Find where the given text appears and provide that cell's center as (X, Y) coordinate. 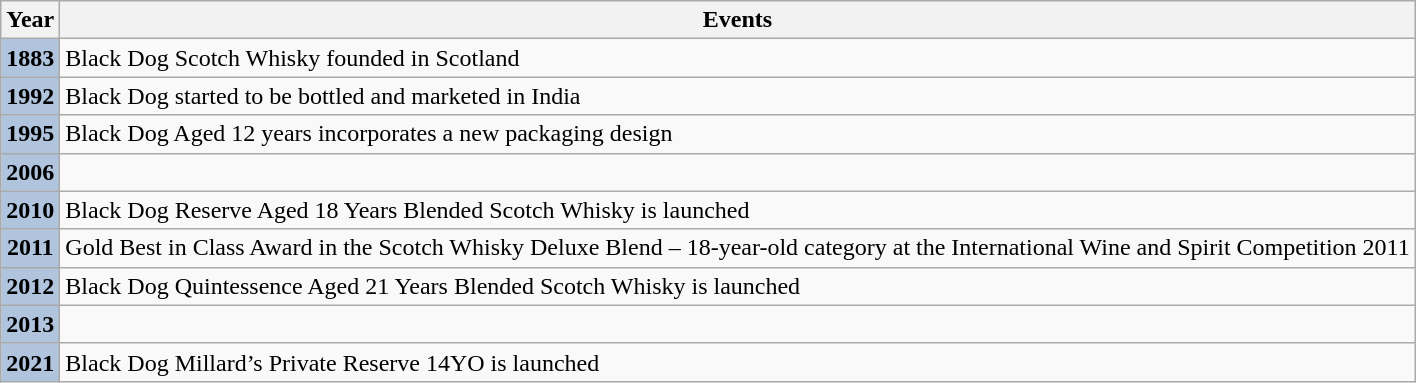
Black Dog started to be bottled and marketed in India (738, 96)
Black Dog Scotch Whisky founded in Scotland (738, 58)
2006 (30, 172)
Black Dog Aged 12 years incorporates a new packaging design (738, 134)
2013 (30, 324)
Gold Best in Class Award in the Scotch Whisky Deluxe Blend – 18-year-old category at the International Wine and Spirit Competition 2011 (738, 248)
Black Dog Quintessence Aged 21 Years Blended Scotch Whisky is launched (738, 286)
Events (738, 20)
1992 (30, 96)
2010 (30, 210)
Black Dog Reserve Aged 18 Years Blended Scotch Whisky is launched (738, 210)
2021 (30, 362)
1995 (30, 134)
Year (30, 20)
2011 (30, 248)
Black Dog Millard’s Private Reserve 14YO is launched (738, 362)
1883 (30, 58)
2012 (30, 286)
